From the cell containing the given text, extract its center point as (X, Y) coordinate. 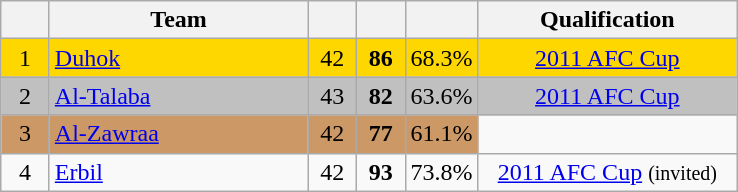
Erbil (178, 172)
93 (380, 172)
63.6% (442, 96)
Team (178, 20)
4 (26, 172)
Al-Talaba (178, 96)
77 (380, 134)
68.3% (442, 58)
2 (26, 96)
43 (332, 96)
73.8% (442, 172)
2011 AFC Cup (invited) (608, 172)
1 (26, 58)
61.1% (442, 134)
Duhok (178, 58)
86 (380, 58)
3 (26, 134)
82 (380, 96)
Al-Zawraa (178, 134)
Qualification (608, 20)
